Capture the cell that displays the provided text and extract its [X, Y] central coordinate. 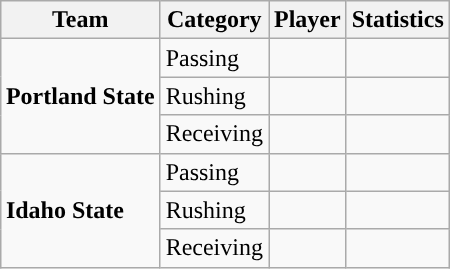
Idaho State [80, 210]
Player [307, 20]
Category [214, 20]
Portland State [80, 96]
Statistics [398, 20]
Team [80, 20]
